Extract the (x, y) coordinate from the center of the cell holding the provided text.  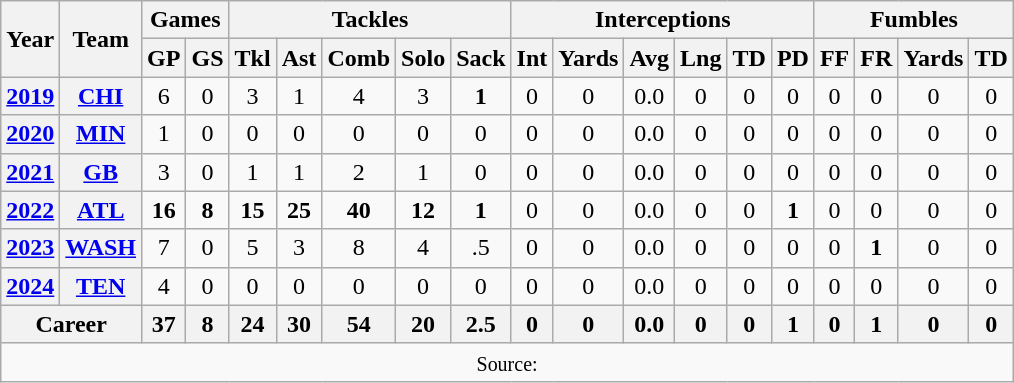
Comb (359, 58)
2024 (30, 286)
TEN (101, 286)
Tackles (370, 20)
37 (164, 324)
Avg (650, 58)
5 (252, 248)
Sack (481, 58)
Ast (299, 58)
54 (359, 324)
40 (359, 210)
2 (359, 172)
FF (834, 58)
2021 (30, 172)
Solo (424, 58)
15 (252, 210)
2020 (30, 134)
16 (164, 210)
25 (299, 210)
WASH (101, 248)
Interceptions (662, 20)
2022 (30, 210)
MIN (101, 134)
.5 (481, 248)
12 (424, 210)
Source: (508, 362)
PD (792, 58)
CHI (101, 96)
Tkl (252, 58)
Career (72, 324)
FR (876, 58)
GS (208, 58)
Lng (701, 58)
Int (532, 58)
2019 (30, 96)
2023 (30, 248)
Team (101, 39)
7 (164, 248)
Year (30, 39)
20 (424, 324)
30 (299, 324)
6 (164, 96)
24 (252, 324)
ATL (101, 210)
Fumbles (914, 20)
GP (164, 58)
GB (101, 172)
Games (186, 20)
2.5 (481, 324)
